Locate the cell with the specified text and output its [x, y] center coordinate. 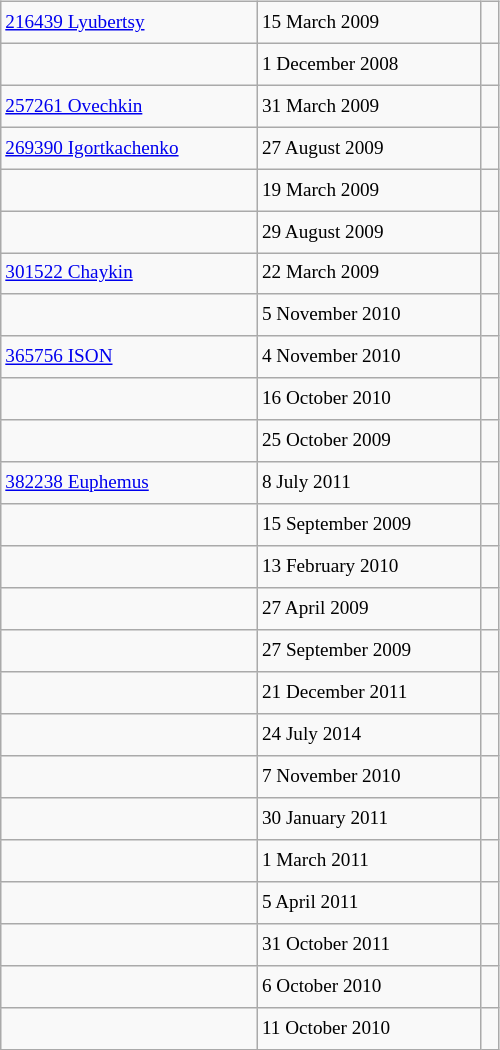
1 December 2008 [368, 64]
21 December 2011 [368, 693]
31 March 2009 [368, 106]
22 March 2009 [368, 274]
19 March 2009 [368, 190]
5 November 2010 [368, 315]
301522 Chaykin [130, 274]
6 October 2010 [368, 986]
30 January 2011 [368, 819]
1 March 2011 [368, 861]
382238 Euphemus [130, 483]
11 October 2010 [368, 1028]
4 November 2010 [368, 357]
27 April 2009 [368, 609]
24 July 2014 [368, 735]
31 October 2011 [368, 944]
7 November 2010 [368, 777]
365756 ISON [130, 357]
25 October 2009 [368, 441]
29 August 2009 [368, 232]
8 July 2011 [368, 483]
257261 Ovechkin [130, 106]
269390 Igortkachenko [130, 148]
216439 Lyubertsy [130, 22]
27 August 2009 [368, 148]
13 February 2010 [368, 567]
15 September 2009 [368, 525]
5 April 2011 [368, 902]
16 October 2010 [368, 399]
27 September 2009 [368, 651]
15 March 2009 [368, 22]
